Find where the given text appears and provide that cell's center as [X, Y] coordinate. 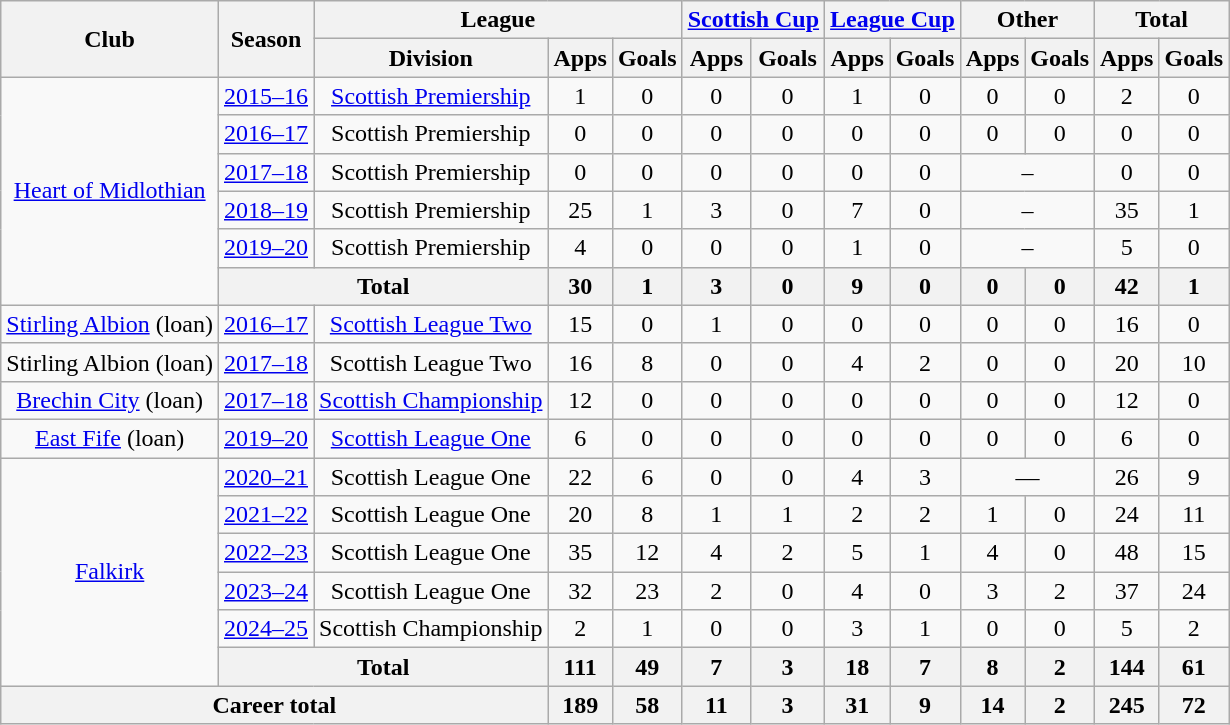
26 [1127, 477]
42 [1127, 286]
10 [1194, 362]
245 [1127, 705]
189 [580, 705]
32 [580, 591]
Brechin City (loan) [110, 400]
2021–22 [266, 515]
Season [266, 39]
2015–16 [266, 96]
2024–25 [266, 629]
30 [580, 286]
Other [1027, 20]
Falkirk [110, 572]
Club [110, 39]
Scottish Cup [753, 20]
Career total [274, 705]
72 [1194, 705]
23 [647, 591]
61 [1194, 667]
League Cup [893, 20]
East Fife (loan) [110, 438]
Heart of Midlothian [110, 191]
18 [858, 667]
31 [858, 705]
37 [1127, 591]
48 [1127, 553]
22 [580, 477]
League [498, 20]
49 [647, 667]
2022–23 [266, 553]
Division [431, 58]
— [1027, 477]
25 [580, 210]
2020–21 [266, 477]
2023–24 [266, 591]
2018–19 [266, 210]
144 [1127, 667]
58 [647, 705]
111 [580, 667]
14 [992, 705]
